Find where the given text appears and provide that cell's center as (X, Y) coordinate. 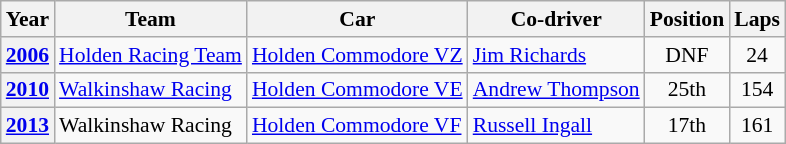
Holden Commodore VZ (358, 55)
2010 (28, 90)
24 (757, 55)
DNF (687, 55)
25th (687, 90)
Team (150, 19)
Laps (757, 19)
Car (358, 19)
Andrew Thompson (556, 90)
Co-driver (556, 19)
17th (687, 126)
161 (757, 126)
154 (757, 90)
Year (28, 19)
Position (687, 19)
Russell Ingall (556, 126)
2013 (28, 126)
Jim Richards (556, 55)
Holden Commodore VF (358, 126)
2006 (28, 55)
Holden Racing Team (150, 55)
Holden Commodore VE (358, 90)
